Capture the cell that displays the provided text and extract its (X, Y) central coordinate. 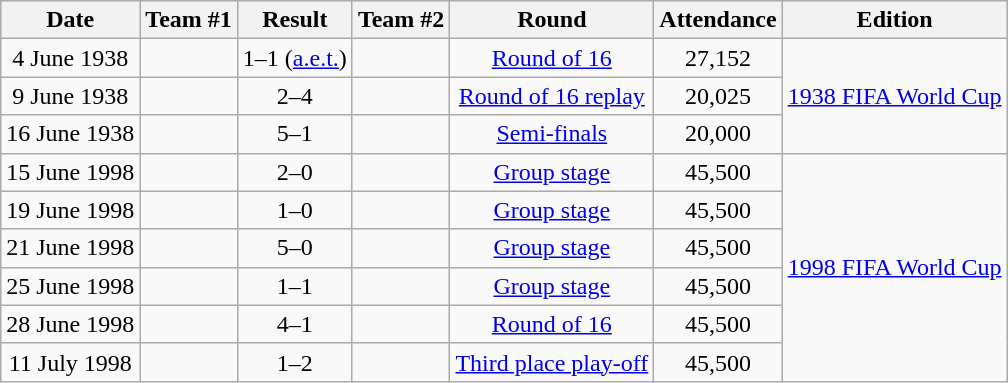
1–2 (294, 362)
16 June 1938 (70, 134)
20,025 (718, 96)
1–1 (294, 286)
5–0 (294, 248)
21 June 1998 (70, 248)
Date (70, 20)
Attendance (718, 20)
Round (552, 20)
4–1 (294, 324)
15 June 1998 (70, 172)
2–4 (294, 96)
25 June 1998 (70, 286)
20,000 (718, 134)
Team #1 (189, 20)
28 June 1998 (70, 324)
2–0 (294, 172)
1938 FIFA World Cup (894, 96)
1998 FIFA World Cup (894, 267)
Edition (894, 20)
9 June 1938 (70, 96)
Third place play-off (552, 362)
5–1 (294, 134)
27,152 (718, 58)
Result (294, 20)
Round of 16 replay (552, 96)
11 July 1998 (70, 362)
1–1 (a.e.t.) (294, 58)
Semi-finals (552, 134)
1–0 (294, 210)
Team #2 (401, 20)
4 June 1938 (70, 58)
19 June 1998 (70, 210)
